From the cell containing the given text, extract its center point as (X, Y) coordinate. 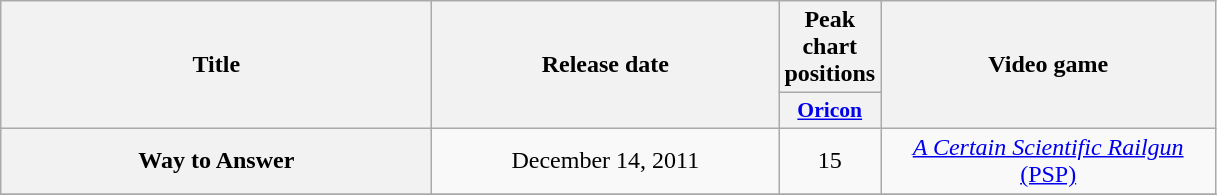
December 14, 2011 (606, 160)
Oricon (830, 111)
Title (216, 65)
Release date (606, 65)
A Certain Scientific Railgun (PSP) (1048, 160)
Way to Answer (216, 160)
15 (830, 160)
Peak chart positions (830, 47)
Video game (1048, 65)
